Locate the cell with the specified text and output its [X, Y] center coordinate. 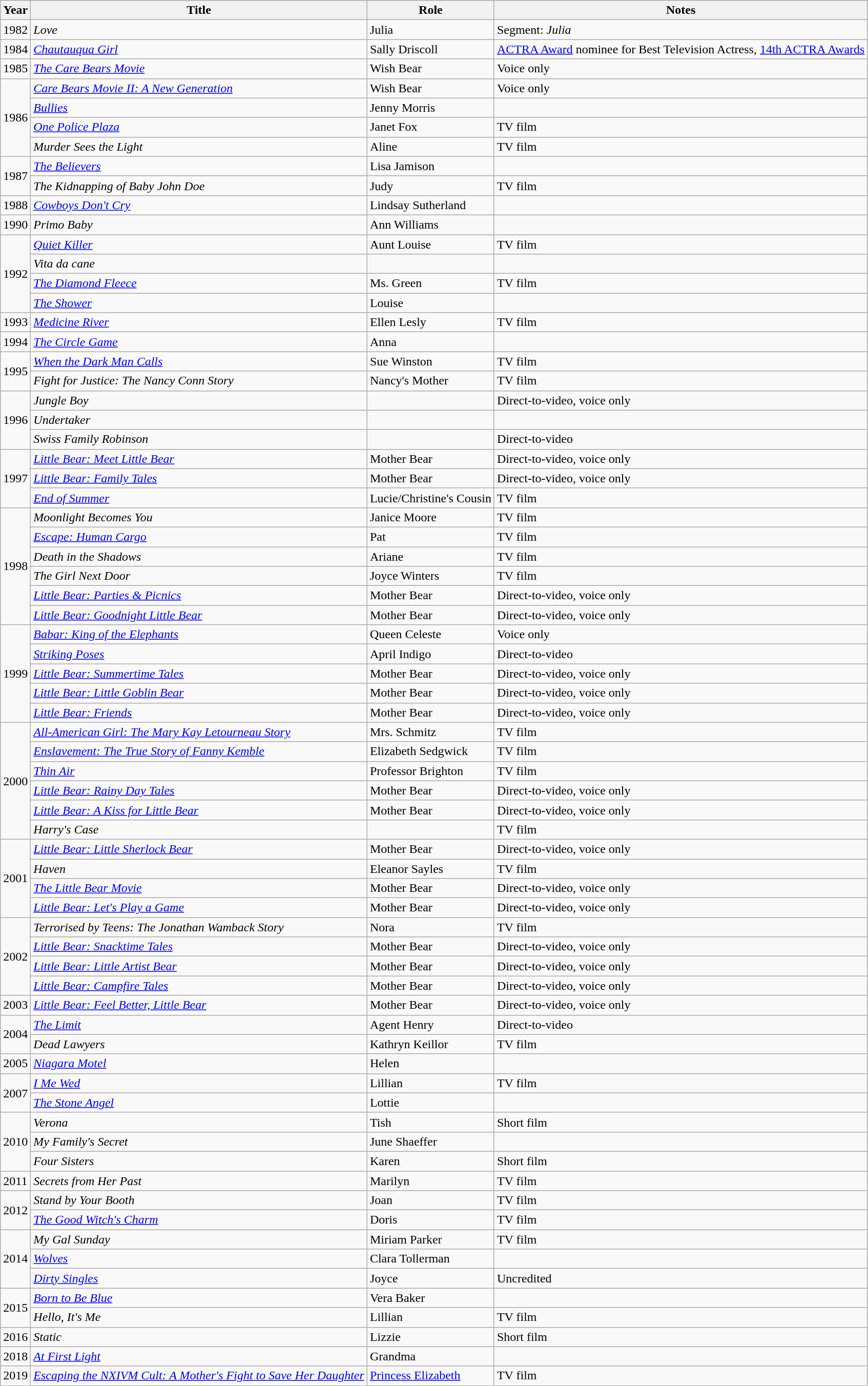
Haven [199, 869]
1992 [15, 274]
Wolves [199, 1259]
Clara Tollerman [430, 1259]
Striking Poses [199, 654]
One Police Plaza [199, 127]
Ariane [430, 556]
Joan [430, 1200]
Dirty Singles [199, 1278]
The Diamond Fleece [199, 283]
Grandma [430, 1356]
Dead Lawyers [199, 1044]
Escaping the NXIVM Cult: A Mother's Fight to Save Her Daughter [199, 1376]
April Indigo [430, 654]
I Me Wed [199, 1083]
ACTRA Award nominee for Best Television Actress, 14th ACTRA Awards [680, 49]
Janice Moore [430, 517]
Fight for Justice: The Nancy Conn Story [199, 381]
2007 [15, 1093]
Medicine River [199, 322]
Tish [430, 1122]
2018 [15, 1356]
Little Bear: Parties & Picnics [199, 596]
The Limit [199, 1025]
Moonlight Becomes You [199, 517]
Sue Winston [430, 361]
2010 [15, 1142]
Kathryn Keillor [430, 1044]
Little Bear: Summertime Tales [199, 674]
2011 [15, 1180]
Little Bear: Meet Little Bear [199, 459]
Uncredited [680, 1278]
Karen [430, 1161]
Chautauqua Girl [199, 49]
1986 [15, 117]
Agent Henry [430, 1025]
Joyce [430, 1278]
Cowboys Don't Cry [199, 205]
Aunt Louise [430, 244]
Four Sisters [199, 1161]
Escape: Human Cargo [199, 537]
Eleanor Sayles [430, 869]
Anna [430, 342]
June Shaeffer [430, 1142]
Terrorised by Teens: The Jonathan Wamback Story [199, 927]
Mrs. Schmitz [430, 732]
2004 [15, 1034]
Title [199, 10]
The Kidnapping of Baby John Doe [199, 186]
Elizabeth Sedgwick [430, 751]
Segment: Julia [680, 30]
Stand by Your Booth [199, 1200]
Notes [680, 10]
When the Dark Man Calls [199, 361]
2016 [15, 1337]
Lottie [430, 1103]
1996 [15, 420]
Primo Baby [199, 225]
2003 [15, 1005]
1997 [15, 478]
1987 [15, 176]
My Family's Secret [199, 1142]
2000 [15, 781]
My Gal Sunday [199, 1239]
Swiss Family Robinson [199, 439]
Lucie/Christine's Cousin [430, 498]
Little Bear: Rainy Day Tales [199, 790]
Harry's Case [199, 829]
Julia [430, 30]
Little Bear: Campfire Tales [199, 986]
2002 [15, 956]
Niagara Motel [199, 1064]
1999 [15, 674]
Doris [430, 1220]
Love [199, 30]
Lindsay Sutherland [430, 205]
Nora [430, 927]
Joyce Winters [430, 576]
2012 [15, 1210]
Little Bear: A Kiss for Little Bear [199, 810]
Marilyn [430, 1180]
1990 [15, 225]
Lisa Jamison [430, 166]
Aline [430, 147]
Jenny Morris [430, 108]
2015 [15, 1308]
Born to Be Blue [199, 1298]
1988 [15, 205]
Vita da cane [199, 264]
Professor Brighton [430, 771]
Verona [199, 1122]
The Girl Next Door [199, 576]
Little Bear: Little Artist Bear [199, 966]
Little Bear: Little Sherlock Bear [199, 849]
Role [430, 10]
The Good Witch's Charm [199, 1220]
Pat [430, 537]
The Believers [199, 166]
Ann Williams [430, 225]
All-American Girl: The Mary Kay Letourneau Story [199, 732]
Bullies [199, 108]
Vera Baker [430, 1298]
Year [15, 10]
2014 [15, 1259]
Babar: King of the Elephants [199, 635]
Care Bears Movie II: A New Generation [199, 88]
Jungle Boy [199, 400]
2019 [15, 1376]
1982 [15, 30]
1995 [15, 371]
Louise [430, 303]
Little Bear: Friends [199, 712]
The Shower [199, 303]
Queen Celeste [430, 635]
Death in the Shadows [199, 556]
Hello, It's Me [199, 1317]
Little Bear: Feel Better, Little Bear [199, 1005]
Nancy's Mother [430, 381]
2005 [15, 1064]
At First Light [199, 1356]
Quiet Killer [199, 244]
Lizzie [430, 1337]
Secrets from Her Past [199, 1180]
1998 [15, 566]
Sally Driscoll [430, 49]
Little Bear: Goodnight Little Bear [199, 615]
1984 [15, 49]
Helen [430, 1064]
The Care Bears Movie [199, 69]
Enslavement: The True Story of Fanny Kemble [199, 751]
1993 [15, 322]
Ms. Green [430, 283]
Miriam Parker [430, 1239]
Murder Sees the Light [199, 147]
1985 [15, 69]
The Little Bear Movie [199, 888]
1994 [15, 342]
Princess Elizabeth [430, 1376]
The Circle Game [199, 342]
Undertaker [199, 420]
Ellen Lesly [430, 322]
Little Bear: Let's Play a Game [199, 908]
The Stone Angel [199, 1103]
Little Bear: Family Tales [199, 478]
Static [199, 1337]
Janet Fox [430, 127]
Judy [430, 186]
Thin Air [199, 771]
2001 [15, 878]
End of Summer [199, 498]
Little Bear: Snacktime Tales [199, 947]
Little Bear: Little Goblin Bear [199, 693]
